Detect which cell encompasses the target text, then output its (X, Y) center coordinate. 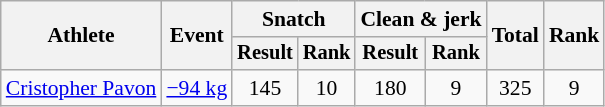
145 (265, 88)
Clean & jerk (420, 19)
325 (516, 88)
180 (390, 88)
10 (327, 88)
Athlete (82, 36)
Event (196, 36)
Total (516, 36)
Snatch (294, 19)
−94 kg (196, 88)
Cristopher Pavon (82, 88)
